Return [X, Y] of the center of cell containing provided text 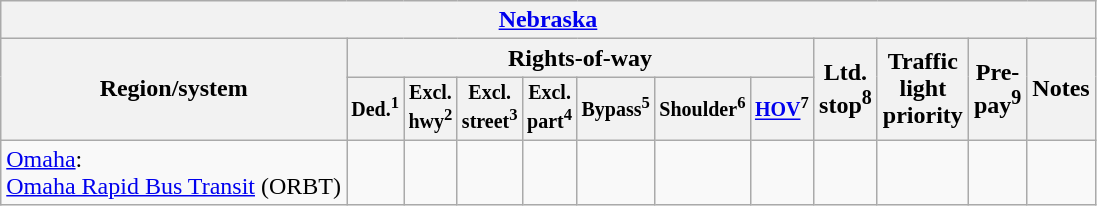
Ded.1 [374, 108]
Region/system [174, 90]
Ltd.stop8 [846, 90]
Nebraska [548, 20]
Rights-of-way [580, 58]
HOV7 [782, 108]
Excl.part4 [549, 108]
Omaha:Omaha Rapid Bus Transit (ORBT) [174, 172]
Notes [1061, 90]
Pre-pay9 [997, 90]
Bypass5 [616, 108]
Shoulder6 [703, 108]
Trafficlightpriority [922, 90]
Excl.street3 [490, 108]
Excl.hwy2 [430, 108]
